Output the [X, Y] coordinate of the center of the cell containing the given text.  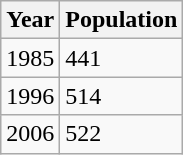
441 [122, 58]
1996 [30, 96]
514 [122, 96]
Year [30, 20]
Population [122, 20]
522 [122, 134]
2006 [30, 134]
1985 [30, 58]
